Return the (x, y) coordinate for the center point of the cell that contains the specified text.  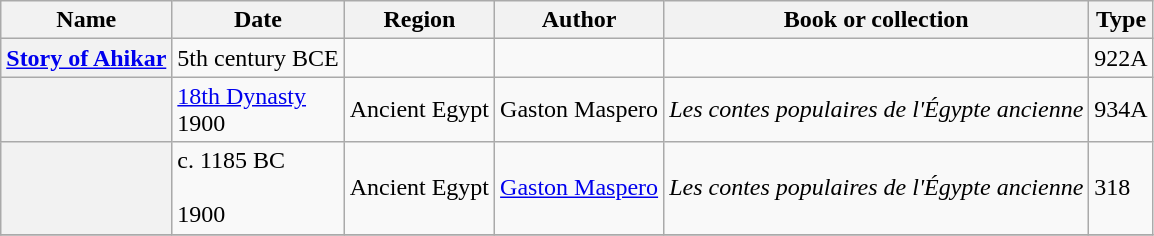
Date (258, 20)
318 (1121, 188)
Name (86, 20)
934A (1121, 110)
18th Dynasty 1900 (258, 110)
Region (419, 20)
Book or collection (876, 20)
Author (580, 20)
Story of Ahikar (86, 58)
Type (1121, 20)
922A (1121, 58)
c. 1185 BC 1900 (258, 188)
5th century BCE (258, 58)
